Provide the (x, y) coordinate of the cell's center where the given text is located.  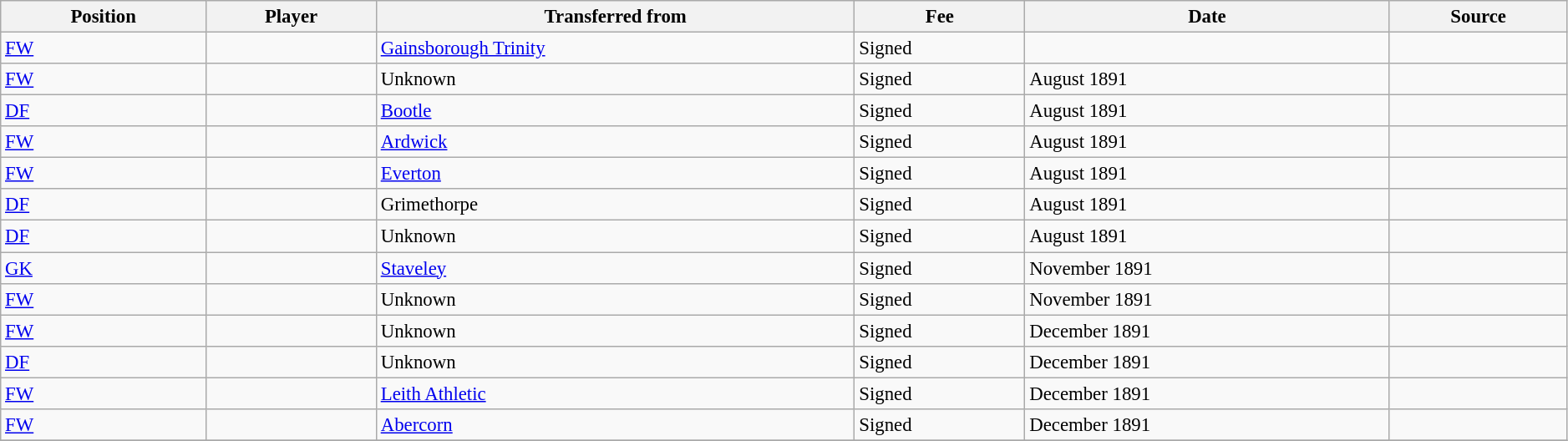
Position (104, 17)
Grimethorpe (615, 205)
Player (292, 17)
Bootle (615, 111)
Date (1207, 17)
Source (1479, 17)
Leith Athletic (615, 393)
Transferred from (615, 17)
Gainsborough Trinity (615, 48)
Staveley (615, 268)
Fee (940, 17)
Everton (615, 174)
Abercorn (615, 425)
GK (104, 268)
Ardwick (615, 142)
